Detect which cell encompasses the target text, then output its (X, Y) center coordinate. 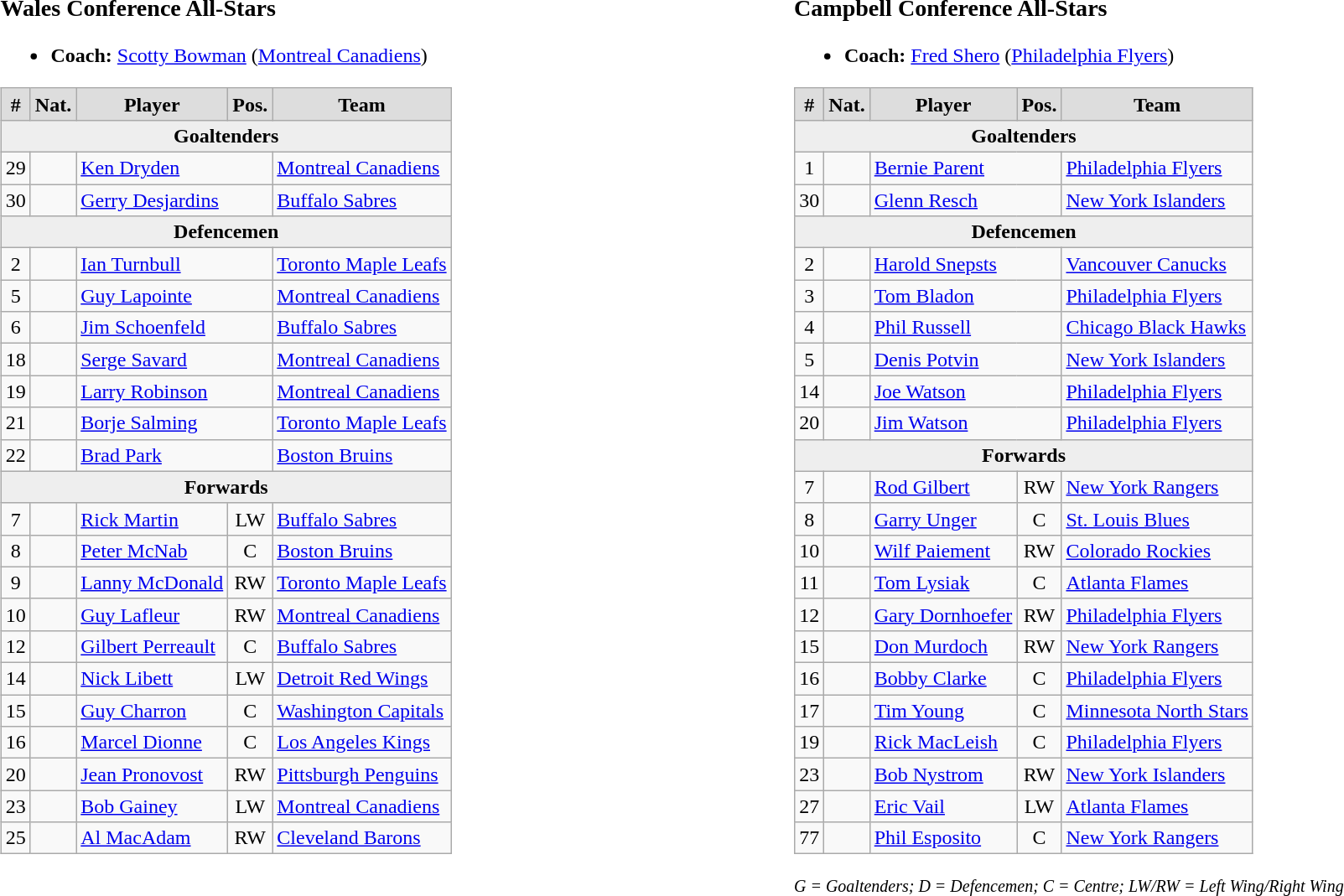
Phil Esposito (943, 838)
Phil Russell (966, 328)
Gary Dornhoefer (943, 614)
3 (810, 296)
Gilbert Perreault (153, 646)
Larry Robinson (174, 391)
22 (15, 455)
11 (810, 583)
Lanny McDonald (153, 583)
Peter McNab (153, 551)
9 (15, 583)
6 (15, 328)
Minnesota North Stars (1157, 711)
Jean Pronovost (153, 774)
Ken Dryden (174, 168)
Marcel Dionne (153, 743)
27 (810, 806)
Don Murdoch (943, 646)
Gerry Desjardins (174, 200)
Bob Nystrom (943, 774)
Jim Schoenfeld (174, 328)
Detroit Red Wings (362, 679)
77 (810, 838)
Al MacAdam (153, 838)
25 (15, 838)
17 (810, 711)
18 (15, 360)
Rick MacLeish (943, 743)
Garry Unger (943, 519)
Guy Lafleur (153, 614)
Vancouver Canucks (1157, 264)
Pittsburgh Penguins (362, 774)
Eric Vail (943, 806)
4 (810, 328)
Tom Bladon (966, 296)
Cleveland Barons (362, 838)
Tom Lysiak (943, 583)
Harold Snepsts (966, 264)
Bobby Clarke (943, 679)
Bob Gainey (153, 806)
29 (15, 168)
Denis Potvin (966, 360)
Jim Watson (966, 423)
Rick Martin (153, 519)
Nick Libett (153, 679)
Rod Gilbert (943, 487)
Tim Young (943, 711)
21 (15, 423)
Washington Capitals (362, 711)
Guy Charron (153, 711)
Wilf Paiement (943, 551)
Colorado Rockies (1157, 551)
Los Angeles Kings (362, 743)
Borje Salming (174, 423)
Bernie Parent (966, 168)
Guy Lapointe (174, 296)
Joe Watson (966, 391)
Ian Turnbull (174, 264)
Chicago Black Hawks (1157, 328)
St. Louis Blues (1157, 519)
Serge Savard (174, 360)
Glenn Resch (966, 200)
Brad Park (174, 455)
1 (810, 168)
